Return [X, Y] of the center of cell containing provided text 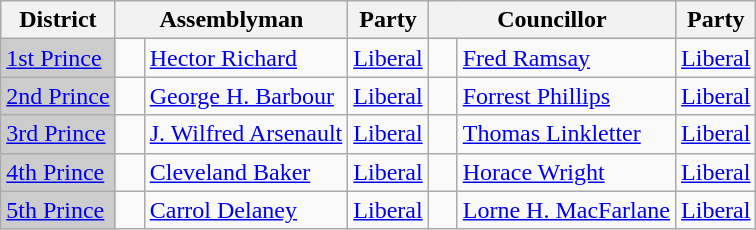
District [58, 20]
Cleveland Baker [246, 172]
Horace Wright [566, 172]
2nd Prince [58, 96]
J. Wilfred Arsenault [246, 134]
Lorne H. MacFarlane [566, 210]
Councillor [552, 20]
1st Prince [58, 58]
Fred Ramsay [566, 58]
Assemblyman [232, 20]
Thomas Linkletter [566, 134]
Hector Richard [246, 58]
3rd Prince [58, 134]
5th Prince [58, 210]
4th Prince [58, 172]
Forrest Phillips [566, 96]
George H. Barbour [246, 96]
Carrol Delaney [246, 210]
